Detect which cell encompasses the target text, then output its [x, y] center coordinate. 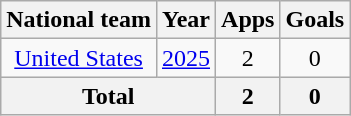
2025 [186, 58]
National team [79, 20]
United States [79, 58]
Goals [315, 20]
Year [186, 20]
Total [108, 96]
Apps [248, 20]
